Locate the cell with the specified text and output its (x, y) center coordinate. 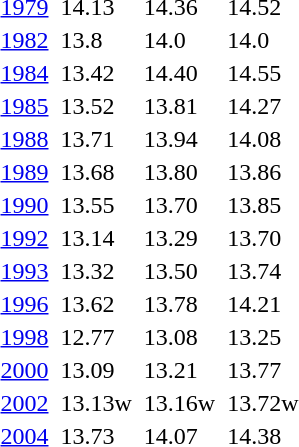
13.13w (96, 403)
13.81 (179, 106)
13.55 (96, 205)
13.09 (96, 370)
13.08 (179, 337)
13.71 (96, 139)
13.80 (179, 172)
13.16w (179, 403)
13.14 (96, 238)
13.52 (96, 106)
13.78 (179, 304)
13.8 (96, 40)
13.68 (96, 172)
12.77 (96, 337)
13.32 (96, 271)
13.70 (179, 205)
13.62 (96, 304)
14.40 (179, 73)
13.29 (179, 238)
13.42 (96, 73)
13.50 (179, 271)
13.21 (179, 370)
14.0 (179, 40)
13.94 (179, 139)
